Provide the (x, y) coordinate of the cell's center where the given text is located.  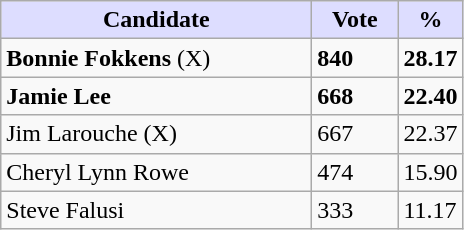
Jamie Lee (156, 96)
840 (355, 58)
11.17 (430, 210)
667 (355, 134)
% (430, 20)
474 (355, 172)
22.37 (430, 134)
668 (355, 96)
22.40 (430, 96)
Steve Falusi (156, 210)
333 (355, 210)
Jim Larouche (X) (156, 134)
Vote (355, 20)
Candidate (156, 20)
Bonnie Fokkens (X) (156, 58)
15.90 (430, 172)
28.17 (430, 58)
Cheryl Lynn Rowe (156, 172)
